Locate the cell with the specified text and output its (X, Y) center coordinate. 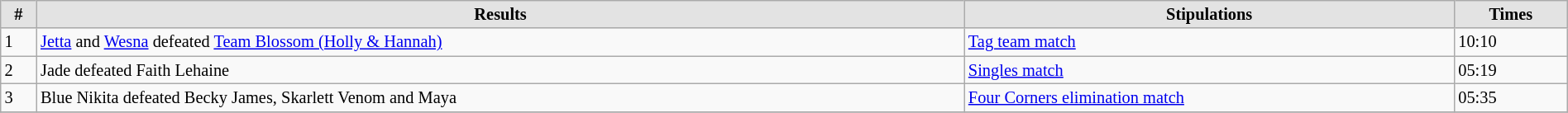
Four Corners elimination match (1209, 97)
3 (18, 97)
Times (1510, 14)
Blue Nikita defeated Becky James, Skarlett Venom and Maya (500, 97)
Jade defeated Faith Lehaine (500, 70)
Results (500, 14)
Stipulations (1209, 14)
# (18, 14)
05:19 (1510, 70)
2 (18, 70)
05:35 (1510, 97)
Tag team match (1209, 42)
Singles match (1209, 70)
10:10 (1510, 42)
1 (18, 42)
Jetta and Wesna defeated Team Blossom (Holly & Hannah) (500, 42)
